For the text-containing cell, return its midpoint in [x, y] coordinate format. 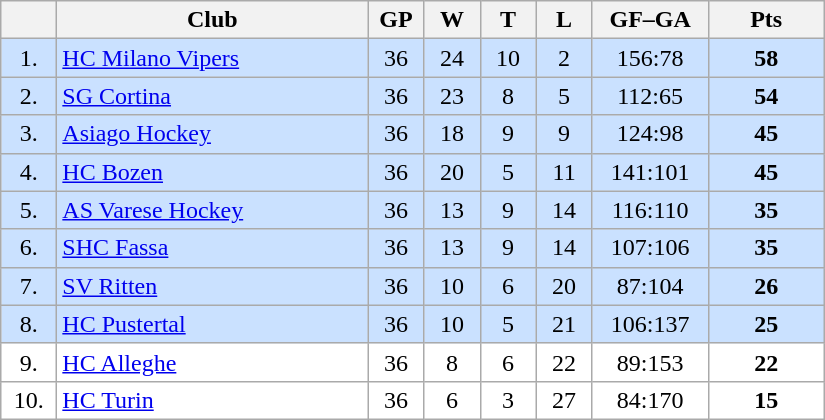
HC Milano Vipers [212, 58]
GP [396, 20]
GF–GA [650, 20]
Club [212, 20]
27 [564, 400]
W [452, 20]
HC Bozen [212, 172]
L [564, 20]
141:101 [650, 172]
54 [766, 96]
AS Varese Hockey [212, 210]
25 [766, 324]
107:106 [650, 248]
7. [29, 286]
HC Turin [212, 400]
Asiago Hockey [212, 134]
1. [29, 58]
T [508, 20]
87:104 [650, 286]
15 [766, 400]
HC Pustertal [212, 324]
8. [29, 324]
156:78 [650, 58]
10. [29, 400]
11 [564, 172]
SG Cortina [212, 96]
5. [29, 210]
26 [766, 286]
9. [29, 362]
6. [29, 248]
116:110 [650, 210]
2. [29, 96]
24 [452, 58]
106:137 [650, 324]
112:65 [650, 96]
SV Ritten [212, 286]
23 [452, 96]
2 [564, 58]
Pts [766, 20]
84:170 [650, 400]
3. [29, 134]
HC Alleghe [212, 362]
58 [766, 58]
SHC Fassa [212, 248]
21 [564, 324]
4. [29, 172]
124:98 [650, 134]
89:153 [650, 362]
3 [508, 400]
18 [452, 134]
